Pinpoint the cell where the given text exists, returning its (X, Y) midpoint coordinate. 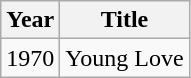
Year (30, 20)
Title (124, 20)
Young Love (124, 58)
1970 (30, 58)
